Extract the (X, Y) coordinate from the center of the cell holding the provided text.  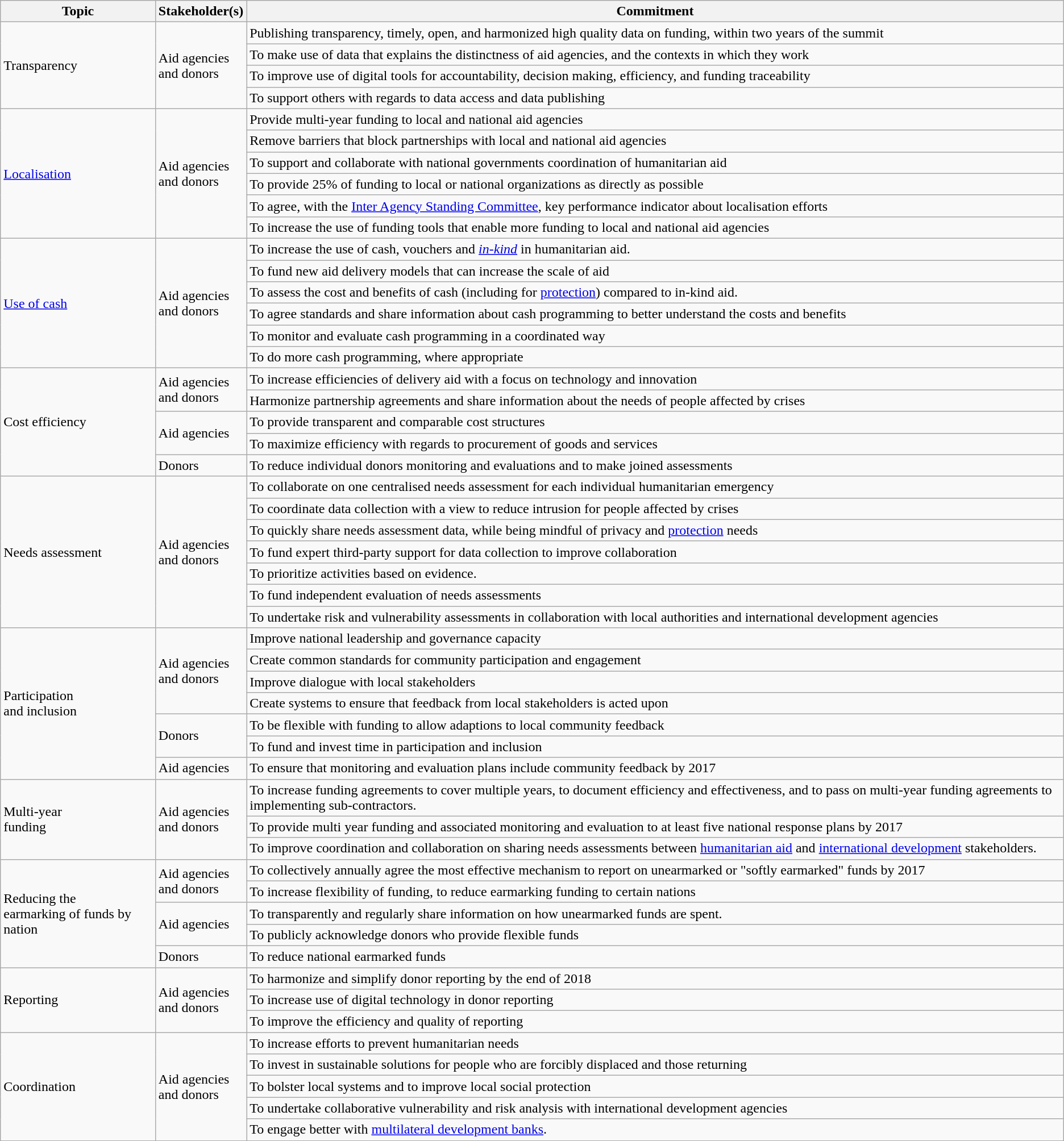
To increase flexibility of funding, to reduce earmarking funding to certain nations (655, 892)
To reduce national earmarked funds (655, 956)
To increase the use of funding tools that enable more funding to local and national aid agencies (655, 227)
To support and collaborate with national governments coordination of humanitarian aid (655, 163)
To quickly share needs assessment data, while being mindful of privacy and protection needs (655, 530)
Improve dialogue with local stakeholders (655, 682)
To assess the cost and benefits of cash (including for protection) compared to in-kind aid. (655, 293)
Topic (78, 11)
Cost efficiency (78, 422)
To provide transparent and comparable cost structures (655, 422)
To coordinate data collection with a view to reduce intrusion for people affected by crises (655, 509)
To improve the efficiency and quality of reporting (655, 1022)
To improve coordination and collaboration on sharing needs assessments between humanitarian aid and international development stakeholders. (655, 848)
To make use of data that explains the distinctness of aid agencies, and the contexts in which they work (655, 55)
To collectively annually agree the most effective mechanism to report on unearmarked or "softly earmarked" funds by 2017 (655, 870)
To engage better with multilateral development banks. (655, 1130)
To maximize efficiency with regards to procurement of goods and services (655, 444)
Localisation (78, 173)
To bolster local systems and to improve local social protection (655, 1086)
To be flexible with funding to allow adaptions to local community feedback (655, 725)
Transparency (78, 65)
Multi-yearfunding (78, 819)
To increase efficiencies of delivery aid with a focus on technology and innovation (655, 379)
Use of cash (78, 303)
To support others with regards to data access and data publishing (655, 98)
To transparently and regularly share information on how unearmarked funds are spent. (655, 913)
To fund new aid delivery models that can increase the scale of aid (655, 271)
To invest in sustainable solutions for people who are forcibly displaced and those returning (655, 1065)
To increase efforts to prevent humanitarian needs (655, 1043)
Improve national leadership and governance capacity (655, 639)
To agree standards and share information about cash programming to better understand the costs and benefits (655, 314)
To harmonize and simplify donor reporting by the end of 2018 (655, 978)
To fund expert third-party support for data collection to improve collaboration (655, 552)
To prioritize activities based on evidence. (655, 573)
To fund independent evaluation of needs assessments (655, 595)
To do more cash programming, where appropriate (655, 357)
Participationand inclusion (78, 703)
To publicly acknowledge donors who provide flexible funds (655, 935)
Harmonize partnership agreements and share information about the needs of people affected by crises (655, 401)
Coordination (78, 1086)
Reporting (78, 1000)
To fund and invest time in participation and inclusion (655, 747)
Publishing transparency, timely, open, and harmonized high quality data on funding, within two years of the summit (655, 33)
To provide multi year funding and associated monitoring and evaluation to at least five national response plans by 2017 (655, 827)
Provide multi-year funding to local and national aid agencies (655, 119)
To undertake risk and vulnerability assessments in collaboration with local authorities and international development agencies (655, 617)
To provide 25% of funding to local or national organizations as directly as possible (655, 184)
To ensure that monitoring and evaluation plans include community feedback by 2017 (655, 768)
Commitment (655, 11)
Remove barriers that block partnerships with local and national aid agencies (655, 141)
Stakeholder(s) (201, 11)
Create common standards for community participation and engagement (655, 660)
Reducing theearmarking of funds by nation (78, 913)
To increase use of digital technology in donor reporting (655, 1000)
To undertake collaborative vulnerability and risk analysis with international development agencies (655, 1108)
To increase the use of cash, vouchers and in-kind in humanitarian aid. (655, 249)
To monitor and evaluate cash programming in a coordinated way (655, 336)
To reduce individual donors monitoring and evaluations and to make joined assessments (655, 465)
To agree, with the Inter Agency Standing Committee, key performance indicator about localisation efforts (655, 206)
Create systems to ensure that feedback from local stakeholders is acted upon (655, 703)
To improve use of digital tools for accountability, decision making, efficiency, and funding traceability (655, 76)
Needs assessment (78, 552)
To collaborate on one centralised needs assessment for each individual humanitarian emergency (655, 487)
